Detect which cell encompasses the target text, then output its (x, y) center coordinate. 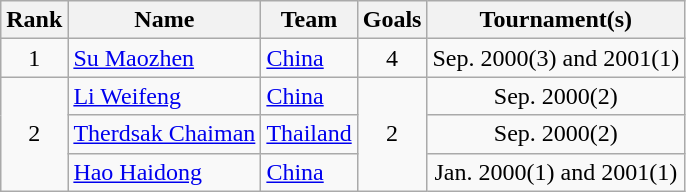
4 (392, 58)
Team (309, 20)
Name (164, 20)
Tournament(s) (556, 20)
1 (34, 58)
Li Weifeng (164, 96)
Sep. 2000(3) and 2001(1) (556, 58)
Su Maozhen (164, 58)
Therdsak Chaiman (164, 134)
Goals (392, 20)
Rank (34, 20)
Hao Haidong (164, 172)
Thailand (309, 134)
Jan. 2000(1) and 2001(1) (556, 172)
